Extract the [x, y] coordinate from the center of the cell holding the provided text.  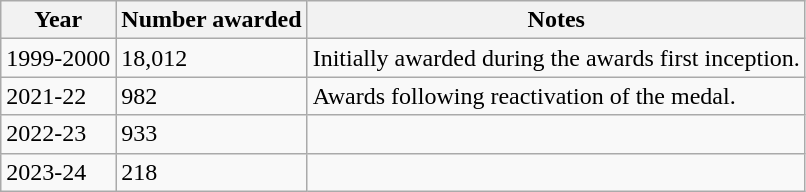
Initially awarded during the awards first inception. [556, 58]
933 [212, 134]
982 [212, 96]
Awards following reactivation of the medal. [556, 96]
218 [212, 172]
Year [58, 20]
2023-24 [58, 172]
2022-23 [58, 134]
1999-2000 [58, 58]
18,012 [212, 58]
Number awarded [212, 20]
2021-22 [58, 96]
Notes [556, 20]
